Return the [x, y] coordinate for the center point of the cell that contains the specified text.  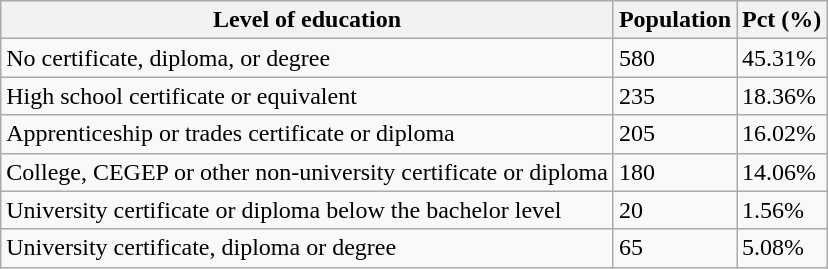
1.56% [782, 210]
180 [674, 172]
14.06% [782, 172]
University certificate or diploma below the bachelor level [308, 210]
235 [674, 96]
65 [674, 248]
High school certificate or equivalent [308, 96]
Pct (%) [782, 20]
College, CEGEP or other non-university certificate or diploma [308, 172]
Apprenticeship or trades certificate or diploma [308, 134]
205 [674, 134]
45.31% [782, 58]
No certificate, diploma, or degree [308, 58]
20 [674, 210]
Population [674, 20]
University certificate, diploma or degree [308, 248]
18.36% [782, 96]
16.02% [782, 134]
580 [674, 58]
Level of education [308, 20]
5.08% [782, 248]
